Capture the cell that displays the provided text and extract its [x, y] central coordinate. 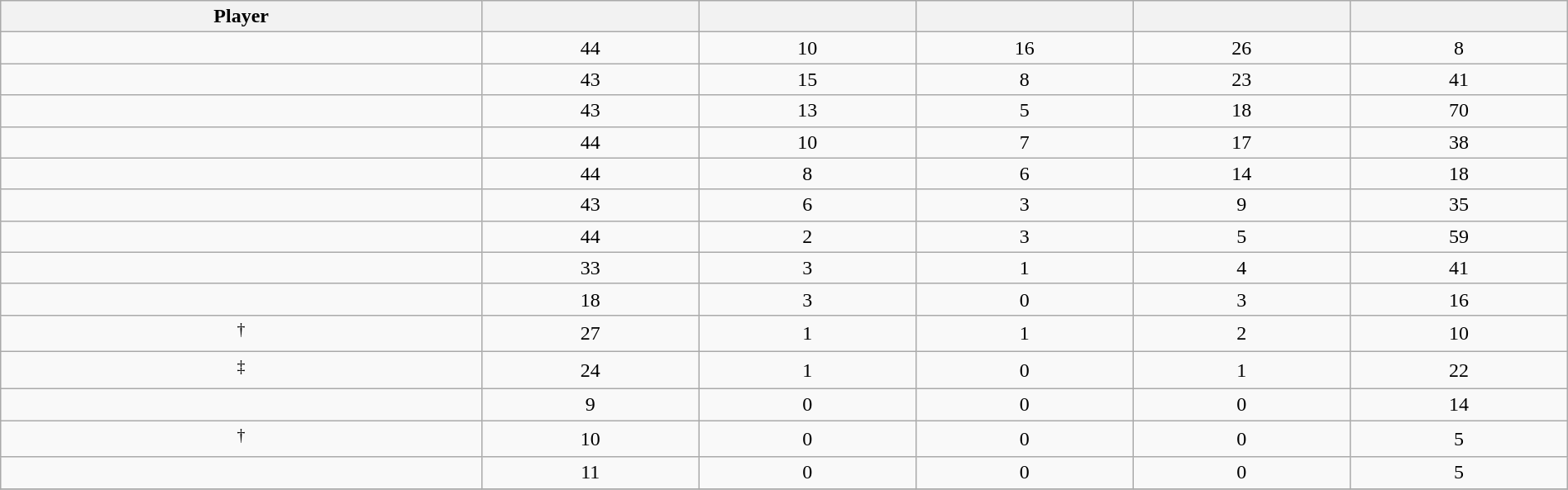
13 [807, 111]
4 [1242, 268]
38 [1459, 142]
33 [590, 268]
24 [590, 370]
7 [1025, 142]
‡ [241, 370]
70 [1459, 111]
26 [1242, 48]
Player [241, 17]
59 [1459, 236]
11 [590, 473]
23 [1242, 79]
27 [590, 334]
17 [1242, 142]
15 [807, 79]
35 [1459, 205]
22 [1459, 370]
